Detect which cell encompasses the target text, then output its (X, Y) center coordinate. 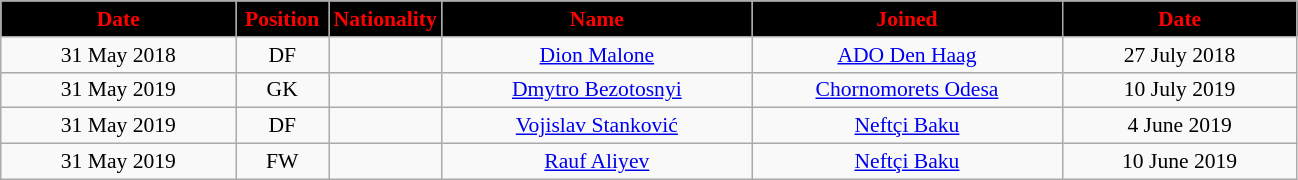
GK (282, 90)
Position (282, 19)
27 July 2018 (1180, 55)
31 May 2018 (118, 55)
4 June 2019 (1180, 126)
Rauf Aliyev (597, 162)
10 June 2019 (1180, 162)
ADO Den Haag (907, 55)
Chornomorets Odesa (907, 90)
10 July 2019 (1180, 90)
Dion Malone (597, 55)
FW (282, 162)
Name (597, 19)
Joined (907, 19)
Vojislav Stanković (597, 126)
Nationality (384, 19)
Dmytro Bezotosnyi (597, 90)
